Pinpoint the cell where the given text exists, returning its (x, y) midpoint coordinate. 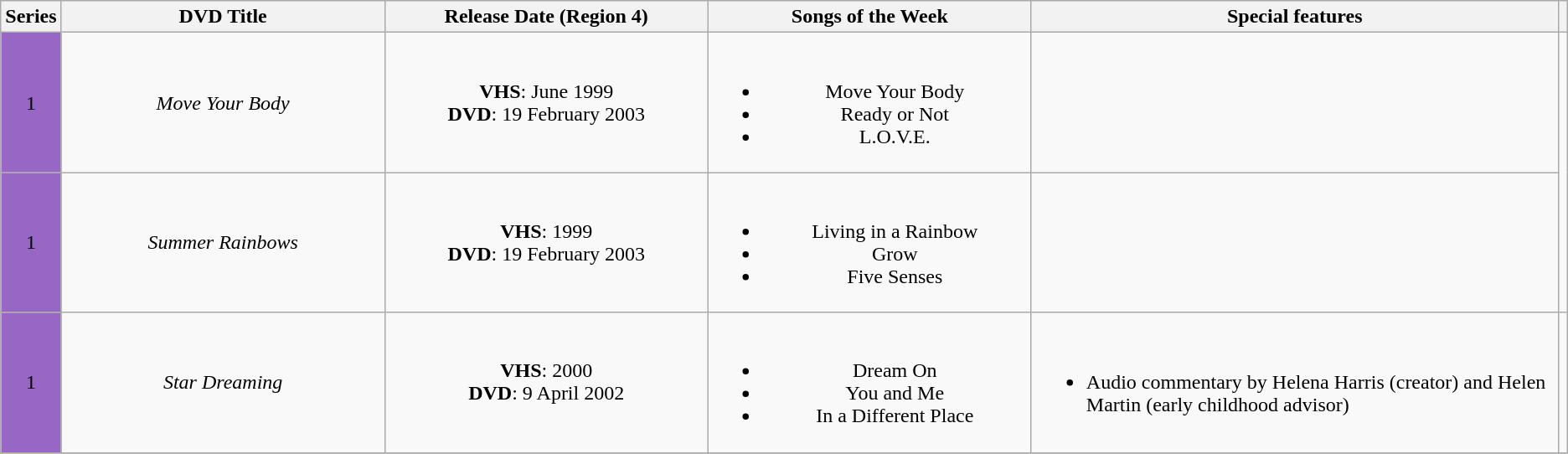
Special features (1295, 17)
Summer Rainbows (223, 243)
Dream OnYou and MeIn a Different Place (869, 382)
Move Your Body (223, 102)
VHS: 2000 DVD: 9 April 2002 (546, 382)
VHS: 1999DVD: 19 February 2003 (546, 243)
Audio commentary by Helena Harris (creator) and Helen Martin (early childhood advisor) (1295, 382)
Songs of the Week (869, 17)
Series (31, 17)
Star Dreaming (223, 382)
DVD Title (223, 17)
Living in a RainbowGrowFive Senses (869, 243)
VHS: June 1999DVD: 19 February 2003 (546, 102)
Move Your BodyReady or NotL.O.V.E. (869, 102)
Release Date (Region 4) (546, 17)
